From the cell containing the given text, extract its center point as (X, Y) coordinate. 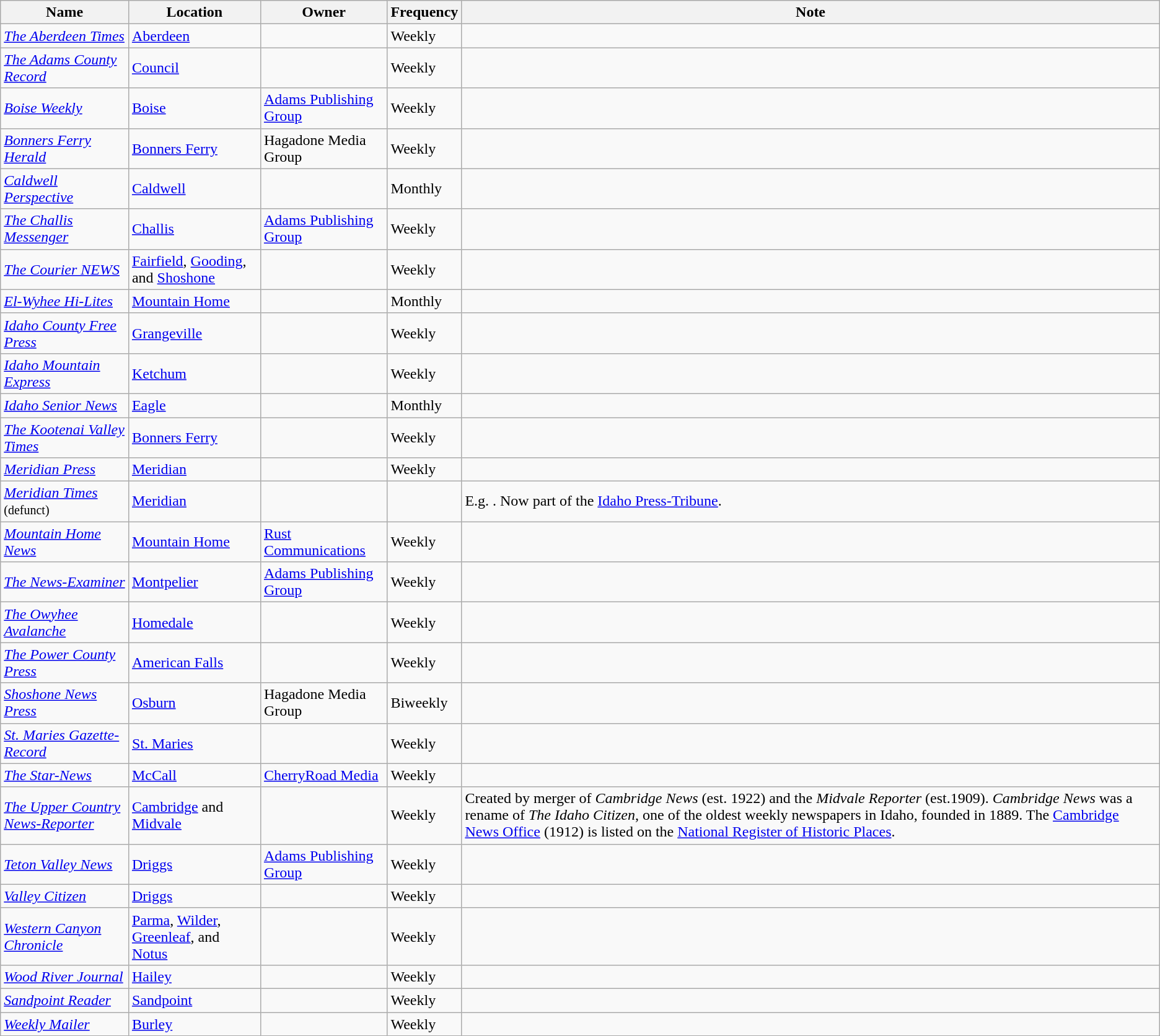
Idaho Senior News (64, 405)
Parma, Wilder, Greenleaf, and Notus (195, 936)
El-Wyhee Hi-Lites (64, 301)
The Owyhee Avalanche (64, 622)
McCall (195, 775)
St. Maries (195, 744)
The Challis Messenger (64, 229)
Owner (323, 12)
Cambridge and Midvale (195, 815)
Aberdeen (195, 36)
The Star-News (64, 775)
Rust Communications (323, 542)
Burley (195, 1024)
Mountain Home News (64, 542)
Location (195, 12)
Montpelier (195, 582)
Ketchum (195, 373)
Caldwell Perspective (64, 188)
Caldwell (195, 188)
Meridian Times (defunct) (64, 502)
Boise Weekly (64, 108)
Hailey (195, 977)
Sandpoint Reader (64, 1000)
Council (195, 68)
The Upper Country News-Reporter (64, 815)
Fairfield, Gooding, and Shoshone (195, 269)
Biweekly (424, 703)
Idaho County Free Press (64, 333)
The Power County Press (64, 663)
Valley Citizen (64, 896)
Weekly Mailer (64, 1024)
The Kootenai Valley Times (64, 437)
The Aberdeen Times (64, 36)
Bonners Ferry Herald (64, 149)
The Adams County Record (64, 68)
Note (811, 12)
Shoshone News Press (64, 703)
The Courier NEWS (64, 269)
Idaho Mountain Express (64, 373)
American Falls (195, 663)
Western Canyon Chronicle (64, 936)
The News-Examiner (64, 582)
Teton Valley News (64, 864)
Sandpoint (195, 1000)
Name (64, 12)
CherryRoad Media (323, 775)
St. Maries Gazette-Record (64, 744)
Meridian Press (64, 470)
Wood River Journal (64, 977)
Osburn (195, 703)
Boise (195, 108)
Frequency (424, 12)
Homedale (195, 622)
Challis (195, 229)
Eagle (195, 405)
Grangeville (195, 333)
E.g. . Now part of the Idaho Press-Tribune. (811, 502)
